Return (X, Y) of the center of cell containing provided text 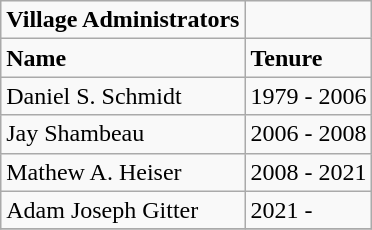
2008 - 2021 (308, 172)
Name (123, 58)
2021 - (308, 210)
1979 - 2006 (308, 96)
Daniel S. Schmidt (123, 96)
Jay Shambeau (123, 134)
Tenure (308, 58)
2006 - 2008 (308, 134)
Mathew A. Heiser (123, 172)
Adam Joseph Gitter (123, 210)
Village Administrators (123, 20)
